Identify which cell holds the provided text, then report its [x, y] central coordinate. 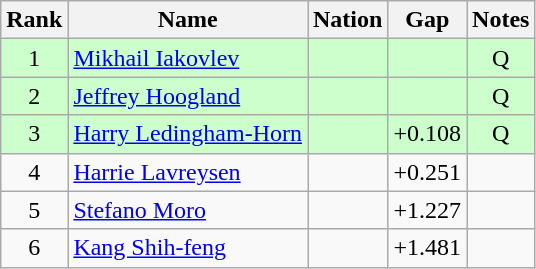
Kang Shih-feng [188, 248]
Nation [348, 20]
+1.481 [428, 248]
2 [34, 96]
3 [34, 134]
6 [34, 248]
Name [188, 20]
+1.227 [428, 210]
Rank [34, 20]
1 [34, 58]
+0.251 [428, 172]
Harrie Lavreysen [188, 172]
4 [34, 172]
Gap [428, 20]
Notes [501, 20]
Harry Ledingham-Horn [188, 134]
Stefano Moro [188, 210]
Jeffrey Hoogland [188, 96]
+0.108 [428, 134]
Mikhail Iakovlev [188, 58]
5 [34, 210]
